Output the [X, Y] coordinate of the center of the cell containing the given text.  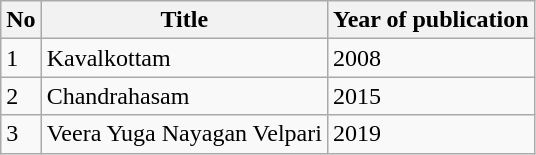
1 [21, 58]
2019 [430, 134]
2015 [430, 96]
Title [184, 20]
3 [21, 134]
Kavalkottam [184, 58]
2 [21, 96]
Chandrahasam [184, 96]
No [21, 20]
Veera Yuga Nayagan Velpari [184, 134]
Year of publication [430, 20]
2008 [430, 58]
